Identify which cell holds the provided text, then report its (x, y) central coordinate. 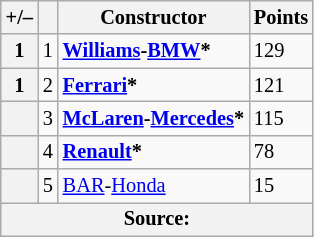
+/– (20, 17)
BAR-Honda (154, 186)
78 (281, 152)
Williams-BMW* (154, 51)
115 (281, 118)
3 (48, 118)
121 (281, 85)
Renault* (154, 152)
2 (48, 85)
Ferrari* (154, 85)
McLaren-Mercedes* (154, 118)
5 (48, 186)
4 (48, 152)
Constructor (154, 17)
Points (281, 17)
Source: (157, 219)
15 (281, 186)
129 (281, 51)
